Return (X, Y) of the center of cell containing provided text 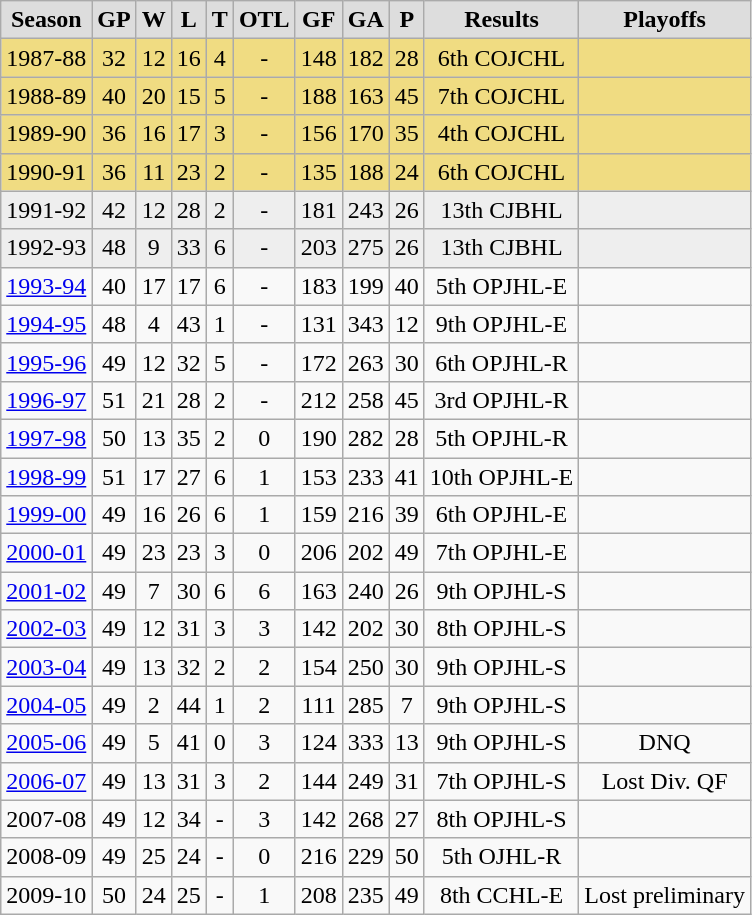
285 (366, 705)
343 (366, 324)
10th OPJHL-E (501, 477)
2005-06 (46, 743)
W (154, 20)
249 (366, 781)
Season (46, 20)
1997-98 (46, 438)
2003-04 (46, 667)
1998-99 (46, 477)
9 (154, 248)
144 (318, 781)
2000-01 (46, 553)
275 (366, 248)
1999-00 (46, 515)
2007-08 (46, 819)
181 (318, 210)
GA (366, 20)
T (220, 20)
9th OPJHL-E (501, 324)
2001-02 (46, 591)
233 (366, 477)
250 (366, 667)
1992-93 (46, 248)
43 (188, 324)
203 (318, 248)
183 (318, 286)
153 (318, 477)
206 (318, 553)
8th CCHL-E (501, 895)
1989-90 (46, 134)
170 (366, 134)
Playoffs (665, 20)
15 (188, 96)
5th OJHL-R (501, 857)
7th OPJHL-S (501, 781)
229 (366, 857)
1990-91 (46, 172)
2006-07 (46, 781)
3rd OPJHL-R (501, 400)
148 (318, 58)
212 (318, 400)
124 (318, 743)
172 (318, 362)
Lost preliminary (665, 895)
2002-03 (46, 629)
243 (366, 210)
1996-97 (46, 400)
1994-95 (46, 324)
GP (114, 20)
DNQ (665, 743)
2008-09 (46, 857)
156 (318, 134)
111 (318, 705)
OTL (264, 20)
240 (366, 591)
42 (114, 210)
20 (154, 96)
268 (366, 819)
199 (366, 286)
6th OPJHL-E (501, 515)
190 (318, 438)
1995-96 (46, 362)
5th OPJHL-R (501, 438)
1987-88 (46, 58)
33 (188, 248)
39 (406, 515)
208 (318, 895)
159 (318, 515)
5th OPJHL-E (501, 286)
Lost Div. QF (665, 781)
235 (366, 895)
4th COJCHL (501, 134)
1991-92 (46, 210)
6th OPJHL-R (501, 362)
182 (366, 58)
135 (318, 172)
7th COJCHL (501, 96)
7th OPJHL-E (501, 553)
2004-05 (46, 705)
263 (366, 362)
Results (501, 20)
11 (154, 172)
131 (318, 324)
1988-89 (46, 96)
282 (366, 438)
333 (366, 743)
21 (154, 400)
154 (318, 667)
2009-10 (46, 895)
258 (366, 400)
L (188, 20)
GF (318, 20)
44 (188, 705)
1993-94 (46, 286)
P (406, 20)
34 (188, 819)
